Scan for the cell matching the given text and deliver its [x, y] coordinate at center. 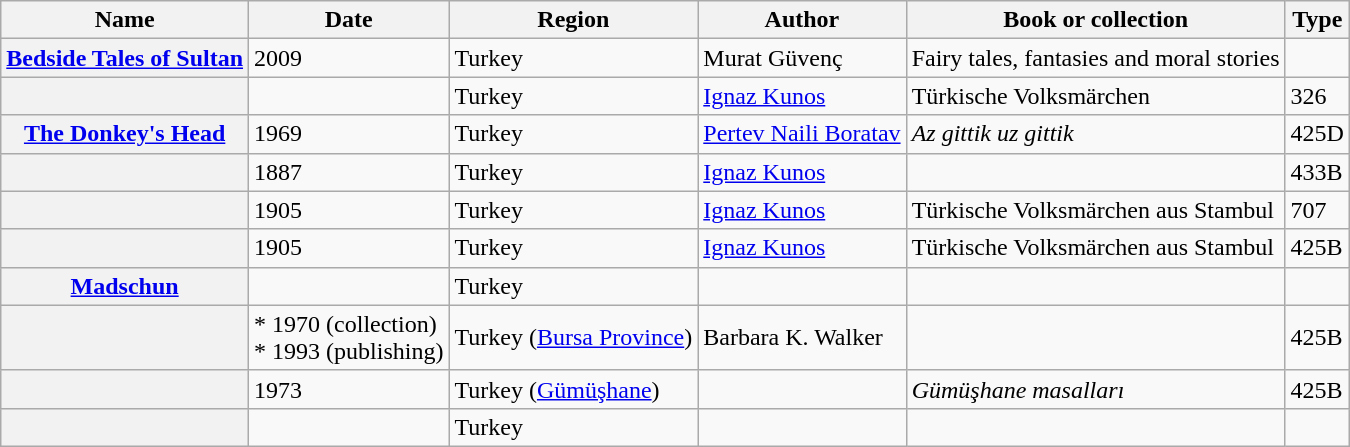
Az gittik uz gittik [1096, 134]
Barbara K. Walker [802, 338]
Name [125, 20]
433B [1317, 172]
Author [802, 20]
Date [349, 20]
* 1970 (collection) * 1993 (publishing) [349, 338]
1969 [349, 134]
326 [1317, 96]
Turkey (Bursa Province) [574, 338]
Book or collection [1096, 20]
425D [1317, 134]
The Donkey's Head [125, 134]
Madschun [125, 286]
Gümüşhane masalları [1096, 389]
Pertev Naili Boratav [802, 134]
1973 [349, 389]
Region [574, 20]
Bedside Tales of Sultan [125, 58]
Murat Güvenç [802, 58]
Fairy tales, fantasies and moral stories [1096, 58]
Türkische Volksmärchen [1096, 96]
707 [1317, 210]
Type [1317, 20]
1887 [349, 172]
2009 [349, 58]
Turkey (Gümüşhane) [574, 389]
